Find where the given text appears and provide that cell's center as [X, Y] coordinate. 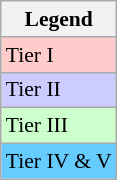
Tier I [59, 55]
Tier III [59, 126]
Tier IV & V [59, 162]
Tier II [59, 90]
Legend [59, 19]
